Search for the cell housing the specified text and yield its [x, y] center coordinate. 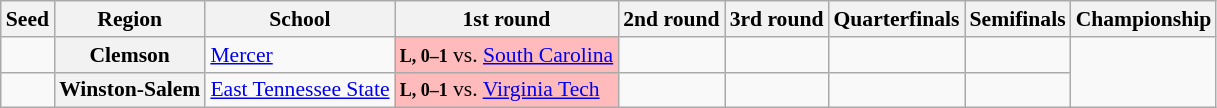
L, 0–1 vs. South Carolina [507, 55]
School [300, 19]
2nd round [671, 19]
East Tennessee State [300, 90]
Seed [28, 19]
Quarterfinals [897, 19]
Winston-Salem [130, 90]
3rd round [777, 19]
Region [130, 19]
L, 0–1 vs. Virginia Tech [507, 90]
1st round [507, 19]
Clemson [130, 55]
Semifinals [1018, 19]
Championship [1144, 19]
Mercer [300, 55]
